Determine the (x, y) coordinate at the center of the cell enclosing the given text.  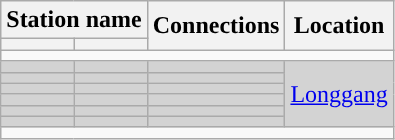
Station name (74, 20)
Location (339, 26)
Connections (216, 26)
Longgang (339, 94)
